Output the (X, Y) coordinate of the center of the cell containing the given text.  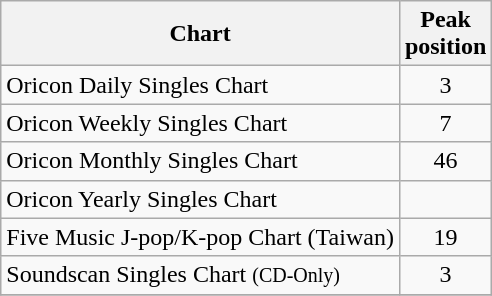
Soundscan Singles Chart (CD-Only) (200, 275)
Five Music J-pop/K-pop Chart (Taiwan) (200, 237)
46 (445, 161)
Chart (200, 34)
Oricon Daily Singles Chart (200, 85)
Oricon Weekly Singles Chart (200, 123)
7 (445, 123)
Oricon Monthly Singles Chart (200, 161)
Peak position (445, 34)
19 (445, 237)
Oricon Yearly Singles Chart (200, 199)
